Provide the (X, Y) coordinate of the cell's center where the given text is located.  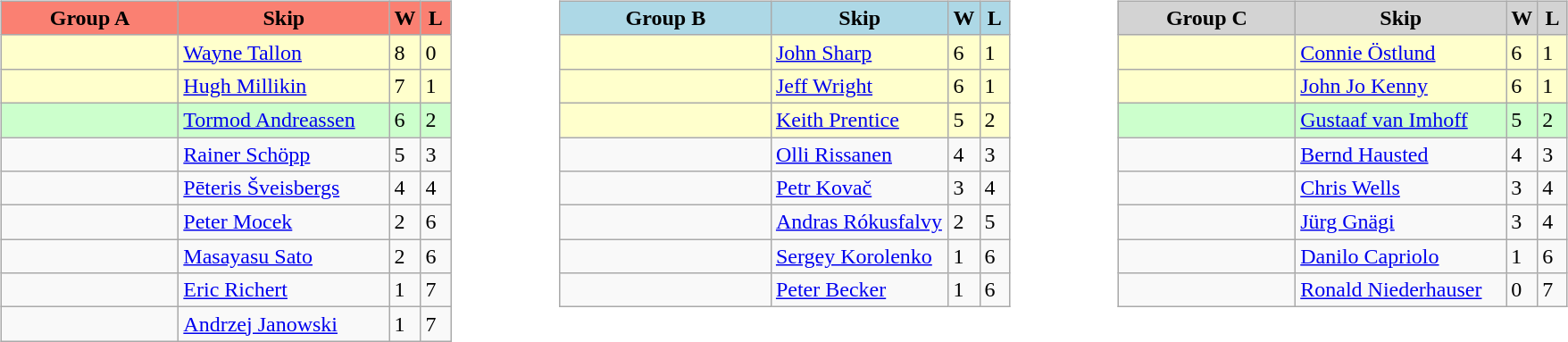
Andrzej Janowski (284, 324)
Jürg Gnägi (1401, 222)
Wayne Tallon (284, 52)
Rainer Schöpp (284, 154)
Group C (1207, 18)
Sergey Korolenko (859, 256)
Gustaaf van Imhoff (1401, 120)
Group A (89, 18)
Danilo Capriolo (1401, 256)
Keith Prentice (859, 120)
Ronald Niederhauser (1401, 290)
Hugh Millikin (284, 86)
John Jo Kenny (1401, 86)
Andras Rókusfalvy (859, 222)
Tormod Andreassen (284, 120)
Peter Mocek (284, 222)
Jeff Wright (859, 86)
Olli Rissanen (859, 154)
Chris Wells (1401, 188)
8 (405, 52)
Connie Östlund (1401, 52)
Group B (665, 18)
John Sharp (859, 52)
Eric Richert (284, 290)
Pēteris Šveisbergs (284, 188)
Bernd Hausted (1401, 154)
Masayasu Sato (284, 256)
Petr Kovač (859, 188)
Peter Becker (859, 290)
